For the text-containing cell, return its midpoint in [x, y] coordinate format. 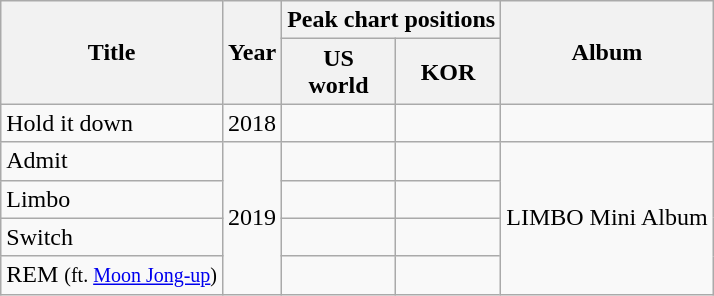
KOR [448, 72]
USworld [339, 72]
Limbo [112, 199]
2018 [252, 123]
REM (ft. Moon Jong-up) [112, 275]
2019 [252, 218]
Year [252, 52]
Album [607, 52]
LIMBO Mini Album [607, 218]
Admit [112, 161]
Peak chart positions [392, 20]
Hold it down [112, 123]
Title [112, 52]
Switch [112, 237]
